Capture the cell that displays the provided text and extract its (x, y) central coordinate. 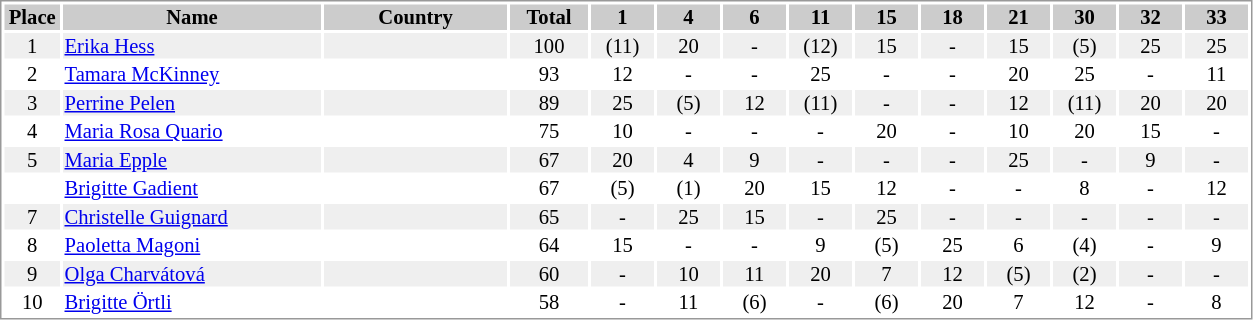
Perrine Pelen (192, 103)
Total (549, 17)
30 (1084, 17)
89 (549, 103)
Brigitte Örtli (192, 303)
Maria Rosa Quario (192, 131)
(2) (1084, 274)
18 (952, 17)
64 (549, 245)
(12) (820, 46)
Christelle Guignard (192, 217)
Tamara McKinney (192, 75)
Paoletta Magoni (192, 245)
3 (32, 103)
2 (32, 75)
Place (32, 17)
5 (32, 160)
(1) (688, 189)
(4) (1084, 245)
Erika Hess (192, 46)
Country (416, 17)
75 (549, 131)
21 (1018, 17)
32 (1150, 17)
60 (549, 274)
65 (549, 217)
33 (1216, 17)
Olga Charvátová (192, 274)
100 (549, 46)
Maria Epple (192, 160)
93 (549, 75)
58 (549, 303)
Brigitte Gadient (192, 189)
Name (192, 17)
